Pinpoint the cell where the given text exists, returning its (X, Y) midpoint coordinate. 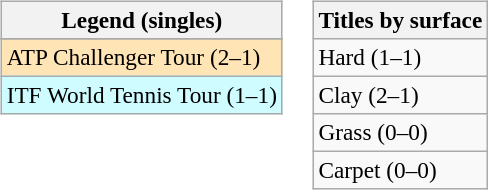
Hard (1–1) (400, 57)
Legend (singles) (142, 20)
Titles by surface (400, 20)
ITF World Tennis Tour (1–1) (142, 95)
Clay (2–1) (400, 95)
Grass (0–0) (400, 133)
Carpet (0–0) (400, 171)
ATP Challenger Tour (2–1) (142, 57)
